Identify which cell holds the provided text, then report its [x, y] central coordinate. 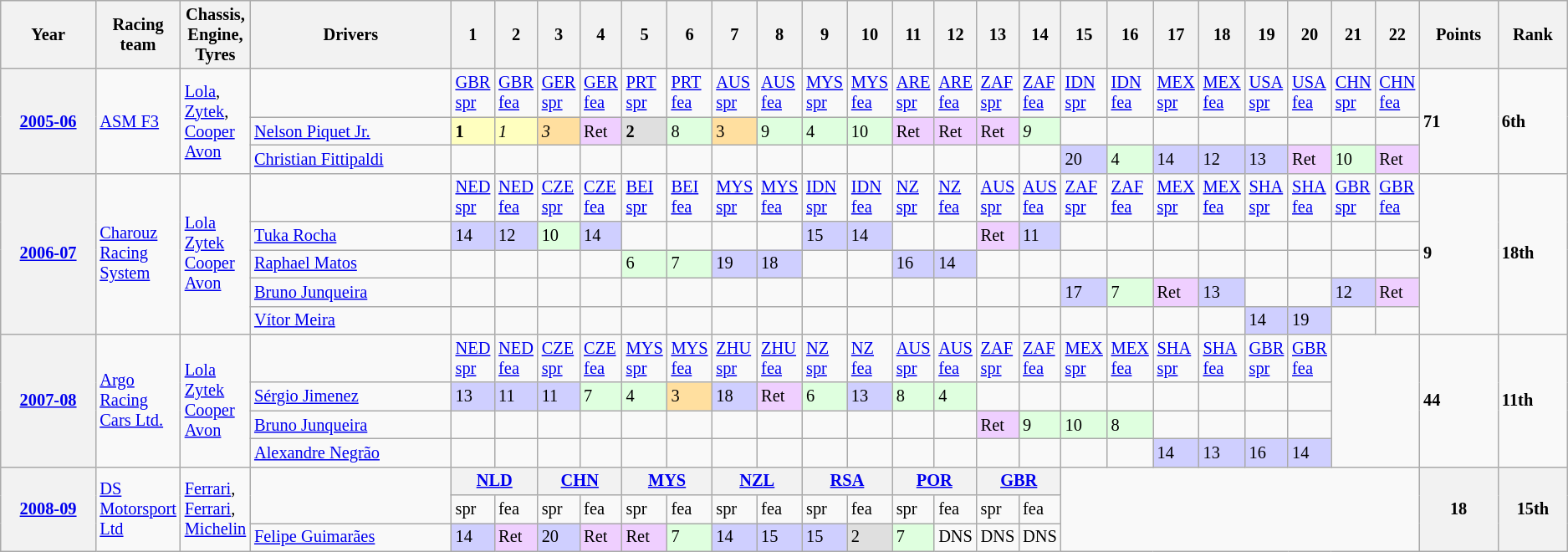
Rank [1533, 34]
BEI spr [645, 197]
Charouz Racing System [137, 253]
DS Motorsport Ltd [137, 509]
Argo Racing Cars Ltd. [137, 400]
Chassis,Engine,Tyres [216, 34]
USA spr [1267, 93]
Felipe Guimarães [351, 537]
Sérgio Jimenez [351, 396]
Ferrari,Ferrari,Michelin [216, 509]
Drivers [351, 34]
ASM F3 [137, 120]
POR [935, 481]
Lola,Zytek,Cooper Avon [216, 120]
21 [1353, 34]
Year [49, 34]
15th [1533, 509]
GBR [1019, 481]
44 [1458, 400]
CHN [580, 481]
2008-09 [49, 509]
2006-07 [49, 253]
18th [1533, 253]
5 [645, 34]
GER fea [600, 93]
PRT fea [690, 93]
11th [1533, 400]
71 [1458, 120]
Raphael Matos [351, 263]
GER spr [559, 93]
Tuka Rocha [351, 236]
ARE fea [955, 93]
CHN fea [1398, 93]
22 [1398, 34]
2005-06 [49, 120]
Alexandre Negrão [351, 452]
USA fea [1310, 93]
CHN spr [1353, 93]
6th [1533, 120]
PRT spr [645, 93]
BEI fea [690, 197]
Racingteam [137, 34]
2007-08 [49, 400]
ARE spr [913, 93]
Christian Fittipaldi [351, 159]
Points [1458, 34]
ZHU fea [779, 358]
RSA [847, 481]
MYS [667, 481]
NLD [495, 481]
NZL [757, 481]
Nelson Piquet Jr. [351, 131]
ZHU spr [734, 358]
Vítor Meira [351, 320]
